Scan for the cell matching the given text and deliver its (X, Y) coordinate at center. 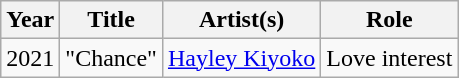
2021 (30, 58)
Title (112, 20)
Artist(s) (241, 20)
"Chance" (112, 58)
Hayley Kiyoko (241, 58)
Year (30, 20)
Role (390, 20)
Love interest (390, 58)
